Return the [X, Y] coordinate for the center point of the cell that contains the specified text.  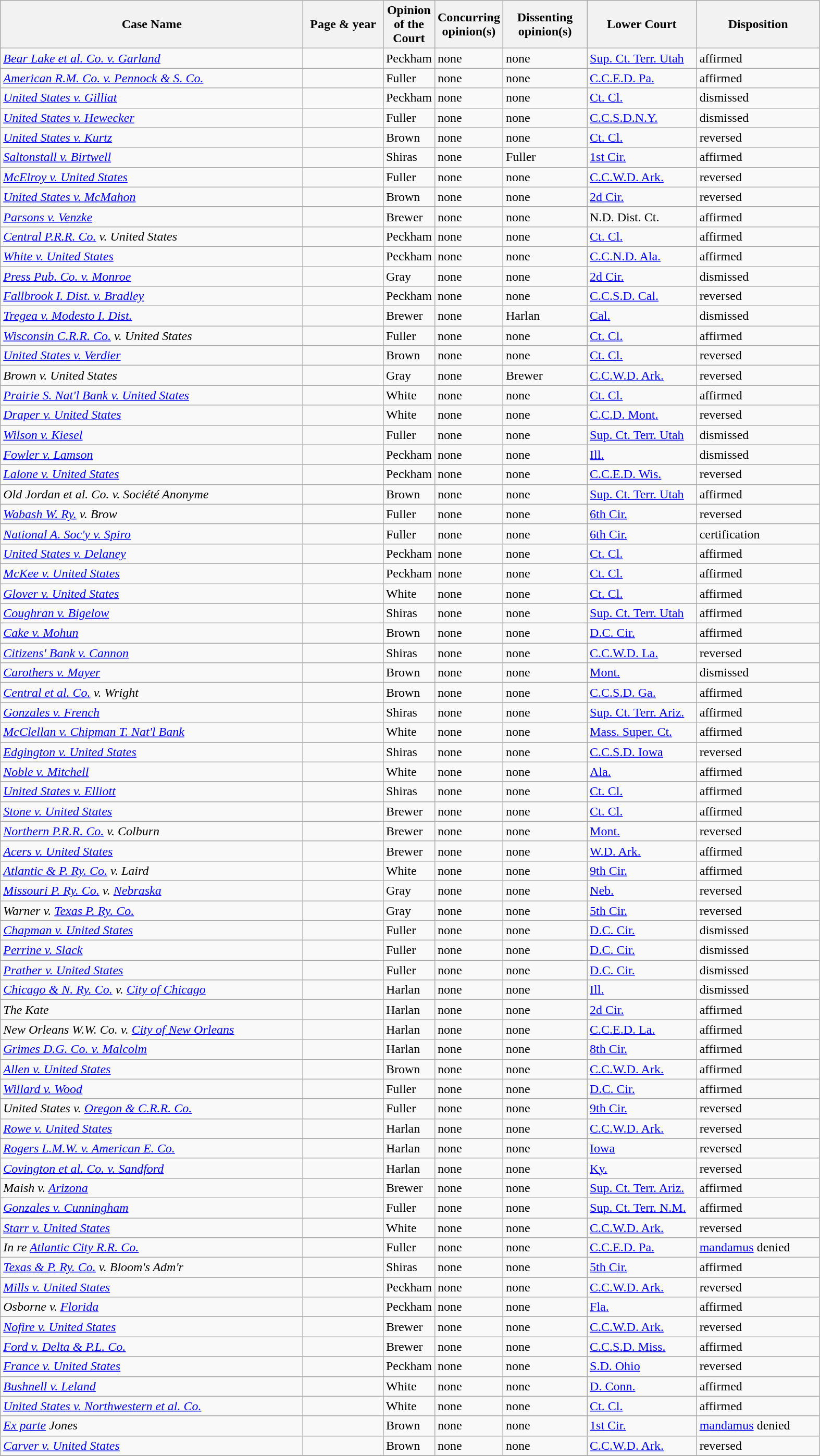
Central et al. Co. v. Wright [152, 693]
Fowler v. Lamson [152, 455]
Old Jordan et al. Co. v. Société Anonyme [152, 494]
Perrine v. Slack [152, 950]
certification [758, 534]
Willard v. Wood [152, 1089]
In re Atlantic City R.R. Co. [152, 1248]
Osborne v. Florida [152, 1307]
Opinion of the Court [408, 24]
Prairie S. Nat'l Bank v. United States [152, 395]
Bear Lake et al. Co. v. Garland [152, 58]
Atlantic & P. Ry. Co. v. Laird [152, 871]
Carver v. United States [152, 1446]
Missouri P. Ry. Co. v. Nebraska [152, 890]
Wabash W. Ry. v. Brow [152, 514]
Covington et al. Co. v. Sandford [152, 1168]
Central P.R.R. Co. v. United States [152, 236]
Mills v. United States [152, 1287]
Sup. Ct. Terr. N.M. [642, 1208]
Stone v. United States [152, 811]
Fallbrook I. Dist. v. Bradley [152, 296]
Ex parte Jones [152, 1426]
Dissenting opinion(s) [545, 24]
Draper v. United States [152, 415]
United States v. Oregon & C.R.R. Co. [152, 1109]
C.C.N.D. Ala. [642, 256]
C.C.S.D. Iowa [642, 752]
Tregea v. Modesto I. Dist. [152, 316]
Gonzales v. French [152, 712]
Chapman v. United States [152, 931]
C.C.S.D. Cal. [642, 296]
D. Conn. [642, 1386]
The Kate [152, 1010]
Edgington v. United States [152, 752]
United States v. Verdier [152, 356]
Cake v. Mohun [152, 633]
Rogers L.M.W. v. American E. Co. [152, 1148]
C.C.S.D. Miss. [642, 1347]
Press Pub. Co. v. Monroe [152, 277]
France v. United States [152, 1366]
Ky. [642, 1168]
Saltonstall v. Birtwell [152, 157]
Northern P.R.R. Co. v. Colburn [152, 831]
8th Cir. [642, 1049]
Wilson v. Kiesel [152, 435]
Parsons v. Venzke [152, 217]
Rowe v. United States [152, 1128]
N.D. Dist. Ct. [642, 217]
Nofire v. United States [152, 1327]
Iowa [642, 1148]
Wisconsin C.R.R. Co. v. United States [152, 336]
Brown v. United States [152, 375]
Concurring opinion(s) [469, 24]
Neb. [642, 890]
Carothers v. Mayer [152, 673]
McElroy v. United States [152, 177]
Chicago & N. Ry. Co. v. City of Chicago [152, 990]
New Orleans W.W. Co. v. City of New Orleans [152, 1030]
Case Name [152, 24]
Cal. [642, 316]
Glover v. United States [152, 593]
Starr v. United States [152, 1227]
Lalone v. United States [152, 474]
McClellan v. Chipman T. Nat'l Bank [152, 732]
Grimes D.G. Co. v. Malcolm [152, 1049]
American R.M. Co. v. Pennock & S. Co. [152, 78]
McKee v. United States [152, 573]
Mass. Super. Ct. [642, 732]
Allen v. United States [152, 1069]
United States v. Delaney [152, 554]
National A. Soc'y v. Spiro [152, 534]
Disposition [758, 24]
United States v. Elliott [152, 792]
Fla. [642, 1307]
Ala. [642, 772]
C.C.W.D. La. [642, 653]
Page & year [343, 24]
United States v. Hewecker [152, 118]
Gonzales v. Cunningham [152, 1208]
United States v. Kurtz [152, 137]
White v. United States [152, 256]
United States v. Northwestern et al. Co. [152, 1406]
C.C.S.D. Ga. [642, 693]
Lower Court [642, 24]
C.C.D. Mont. [642, 415]
Maish v. Arizona [152, 1188]
Coughran v. Bigelow [152, 613]
Texas & P. Ry. Co. v. Bloom's Adm'r [152, 1267]
United States v. Gilliat [152, 98]
Prather v. United States [152, 970]
Citizens' Bank v. Cannon [152, 653]
S.D. Ohio [642, 1366]
Warner v. Texas P. Ry. Co. [152, 911]
C.C.E.D. La. [642, 1030]
C.C.S.D.N.Y. [642, 118]
Ford v. Delta & P.L. Co. [152, 1347]
Noble v. Mitchell [152, 772]
United States v. McMahon [152, 197]
Bushnell v. Leland [152, 1386]
C.C.E.D. Wis. [642, 474]
W.D. Ark. [642, 851]
Acers v. United States [152, 851]
